Locate the cell with the specified text and output its (x, y) center coordinate. 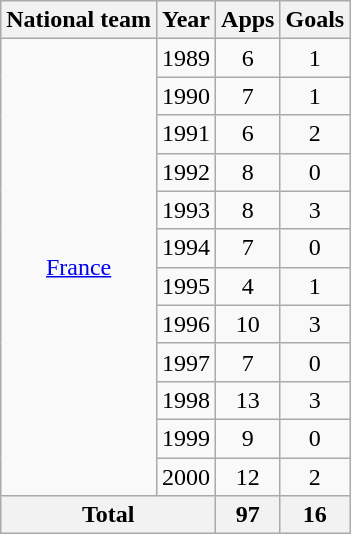
1990 (186, 96)
Apps (248, 20)
9 (248, 438)
1991 (186, 134)
2000 (186, 477)
1999 (186, 438)
97 (248, 515)
1998 (186, 400)
1997 (186, 362)
National team (79, 20)
1989 (186, 58)
Total (108, 515)
France (79, 268)
16 (315, 515)
1996 (186, 324)
1992 (186, 172)
1993 (186, 210)
1995 (186, 286)
10 (248, 324)
1994 (186, 248)
4 (248, 286)
Year (186, 20)
Goals (315, 20)
12 (248, 477)
13 (248, 400)
